Output the (X, Y) coordinate of the center of the cell containing the given text.  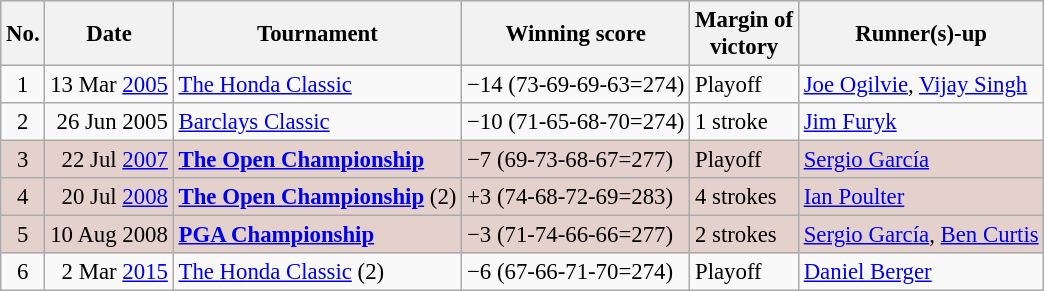
PGA Championship (317, 235)
No. (23, 34)
Joe Ogilvie, Vijay Singh (921, 85)
1 stroke (744, 122)
2 strokes (744, 235)
3 (23, 160)
Jim Furyk (921, 122)
The Honda Classic (317, 85)
Ian Poulter (921, 197)
Winning score (576, 34)
The Open Championship (317, 160)
Tournament (317, 34)
Sergio García, Ben Curtis (921, 235)
Barclays Classic (317, 122)
Date (109, 34)
1 (23, 85)
2 (23, 122)
26 Jun 2005 (109, 122)
13 Mar 2005 (109, 85)
−7 (69-73-68-67=277) (576, 160)
5 (23, 235)
4 (23, 197)
Sergio García (921, 160)
10 Aug 2008 (109, 235)
−3 (71-74-66-66=277) (576, 235)
4 strokes (744, 197)
Runner(s)-up (921, 34)
−14 (73-69-69-63=274) (576, 85)
Margin ofvictory (744, 34)
The Open Championship (2) (317, 197)
−10 (71-65-68-70=274) (576, 122)
20 Jul 2008 (109, 197)
22 Jul 2007 (109, 160)
+3 (74-68-72-69=283) (576, 197)
